Detect which cell encompasses the target text, then output its (X, Y) center coordinate. 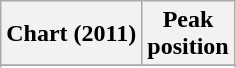
Chart (2011) (72, 34)
Peakposition (188, 34)
